Extract the (X, Y) coordinate from the center of the cell holding the provided text.  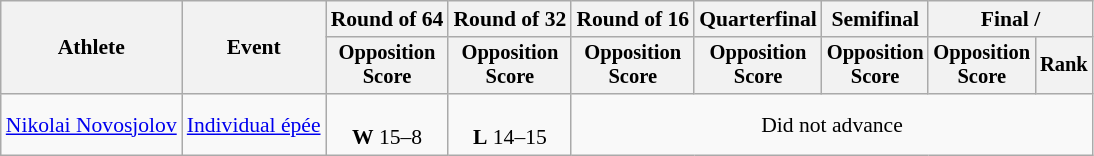
Nikolai Novosjolov (92, 124)
L 14–15 (510, 124)
Event (254, 48)
Semifinal (876, 19)
Athlete (92, 48)
Round of 64 (388, 19)
Quarterfinal (758, 19)
Round of 32 (510, 19)
Final / (1010, 19)
Round of 16 (632, 19)
Rank (1064, 66)
W 15–8 (388, 124)
Individual épée (254, 124)
Did not advance (832, 124)
